Locate the cell with the specified text and output its [X, Y] center coordinate. 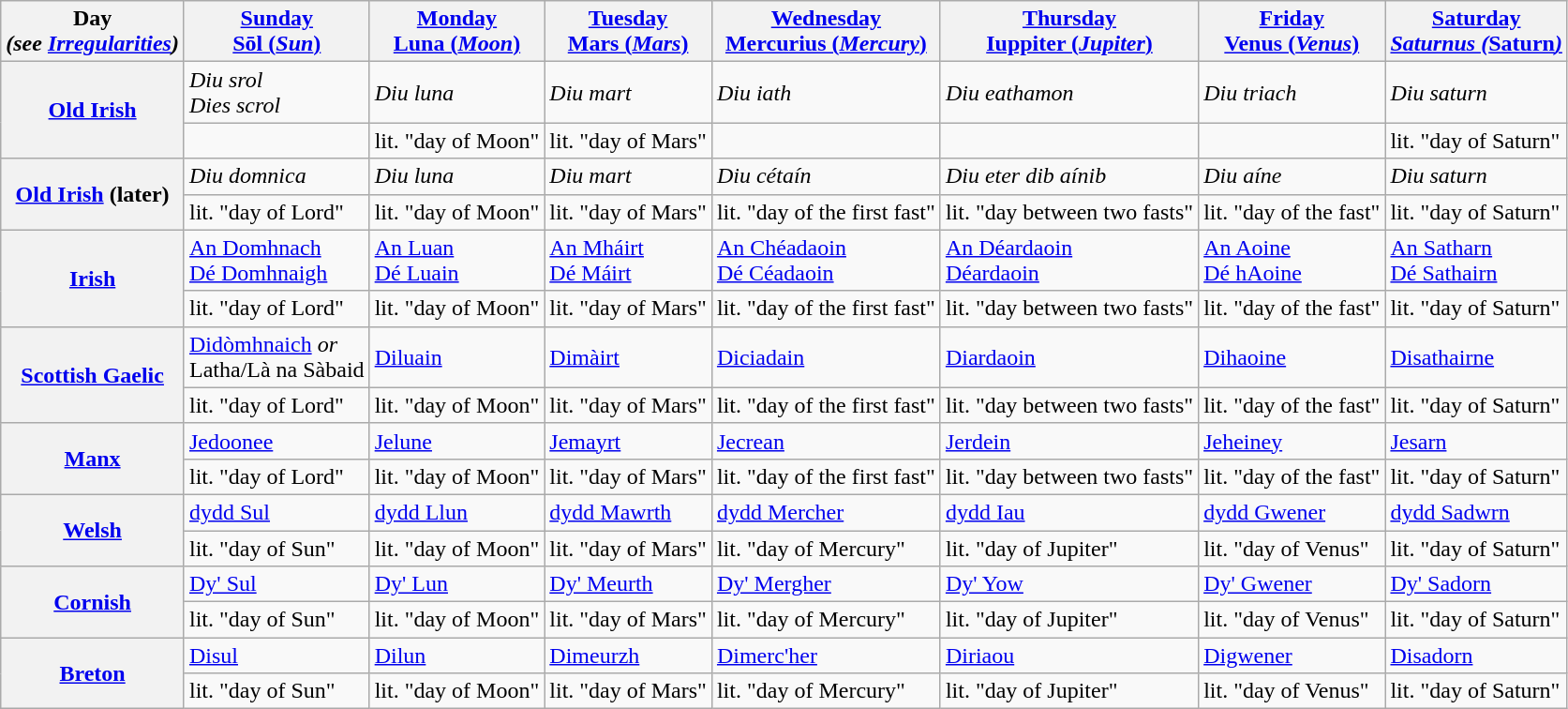
Diardaoin [1068, 356]
SundaySōl (Sun) [276, 32]
FridayVenus (Venus) [1292, 32]
Scottish Gaelic [93, 375]
Jerdein [1068, 441]
dydd Mercher [826, 512]
Dimeurzh [628, 656]
Didòmhnaich orLatha/Là na Sàbaid [276, 356]
Disul [276, 656]
dydd Iau [1068, 512]
Jelune [457, 441]
Welsh [93, 530]
An Aoine Dé hAoine [1292, 261]
Old Irish (later) [93, 194]
Disathairne [1476, 356]
Dy' Meurth [628, 584]
WednesdayMercurius (Mercury) [826, 32]
Dy' Gwener [1292, 584]
Diluain [457, 356]
Irish [93, 278]
Diu eathamon [1068, 92]
An Domhnach Dé Domhnaigh [276, 261]
Jemayrt [628, 441]
Cornish [93, 602]
An Déardaoin Déardaoin [1068, 261]
Dy' Yow [1068, 584]
Diciadain [826, 356]
Dy' Mergher [826, 584]
Dimerc'her [826, 656]
Jecrean [826, 441]
Jeheiney [1292, 441]
dydd Llun [457, 512]
Disadorn [1476, 656]
Breton [93, 673]
Diu iath [826, 92]
An LuanDé Luain [457, 261]
Old Irish [93, 111]
Dilun [457, 656]
Dy' Lun [457, 584]
Diriaou [1068, 656]
Dihaoine [1292, 356]
Diu srolDies scrol [276, 92]
An SatharnDé Sathairn [1476, 261]
TuesdayMars (Mars) [628, 32]
SaturdaySaturnus (Saturn) [1476, 32]
Dy' Sul [276, 584]
Diu triach [1292, 92]
Dimàirt [628, 356]
ThursdayIuppiter (Jupiter) [1068, 32]
Diu eter dib aínib [1068, 176]
Digwener [1292, 656]
An MháirtDé Máirt [628, 261]
Day(see Irregularities) [93, 32]
An Chéadaoin Dé Céadaoin [826, 261]
dydd Sul [276, 512]
Diu aíne [1292, 176]
Jedoonee [276, 441]
Diu cétaín [826, 176]
Dy' Sadorn [1476, 584]
dydd Sadwrn [1476, 512]
Manx [93, 459]
dydd Gwener [1292, 512]
dydd Mawrth [628, 512]
MondayLuna (Moon) [457, 32]
Jesarn [1476, 441]
Diu domnica [276, 176]
